Output the (X, Y) coordinate of the center of the cell containing the given text.  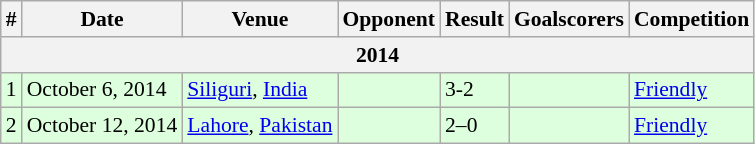
October 6, 2014 (102, 90)
1 (12, 90)
2014 (378, 55)
Lahore, Pakistan (260, 126)
3-2 (474, 90)
Date (102, 19)
Siliguri, India (260, 90)
October 12, 2014 (102, 126)
Competition (692, 19)
2–0 (474, 126)
2 (12, 126)
Opponent (390, 19)
Goalscorers (569, 19)
# (12, 19)
Venue (260, 19)
Result (474, 19)
